Return [X, Y] of the center of cell containing provided text 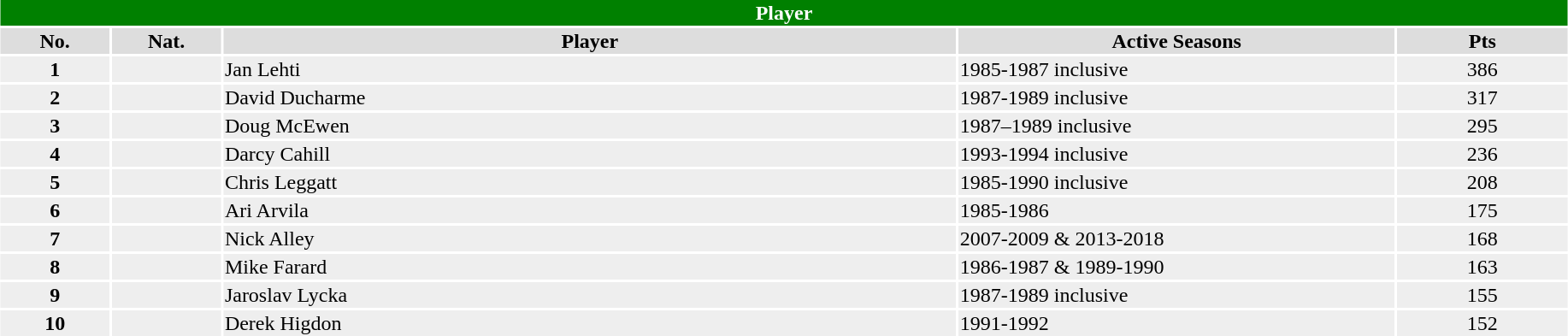
317 [1483, 97]
1987–1989 inclusive [1176, 126]
1 [55, 69]
Nick Alley [590, 239]
1991-1992 [1176, 323]
8 [55, 267]
152 [1483, 323]
236 [1483, 154]
Chris Leggatt [590, 182]
175 [1483, 210]
155 [1483, 295]
6 [55, 210]
208 [1483, 182]
2 [55, 97]
1986-1987 & 1989-1990 [1176, 267]
No. [55, 41]
1985-1990 inclusive [1176, 182]
7 [55, 239]
Ari Arvila [590, 210]
386 [1483, 69]
1993-1994 inclusive [1176, 154]
Darcy Cahill [590, 154]
295 [1483, 126]
Jaroslav Lycka [590, 295]
168 [1483, 239]
5 [55, 182]
Derek Higdon [590, 323]
10 [55, 323]
4 [55, 154]
9 [55, 295]
Doug McEwen [590, 126]
2007-2009 & 2013-2018 [1176, 239]
1985-1987 inclusive [1176, 69]
Pts [1483, 41]
David Ducharme [590, 97]
Mike Farard [590, 267]
Jan Lehti [590, 69]
163 [1483, 267]
Nat. [166, 41]
3 [55, 126]
1985-1986 [1176, 210]
Active Seasons [1176, 41]
